Provide the (x, y) coordinate of the cell's center where the given text is located.  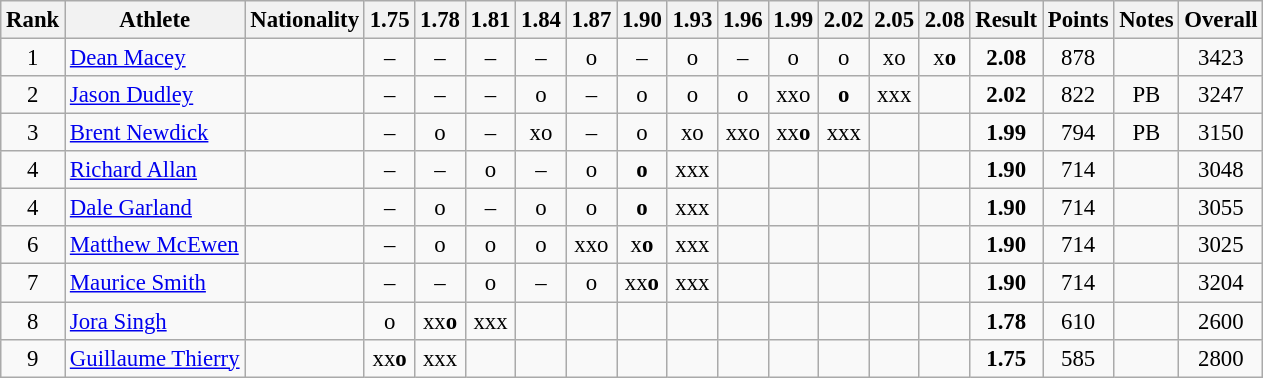
1.93 (692, 20)
3 (33, 133)
Notes (1146, 20)
Result (1006, 20)
3025 (1221, 245)
3055 (1221, 208)
Jora Singh (155, 321)
1 (33, 58)
Matthew McEwen (155, 245)
Maurice Smith (155, 283)
3204 (1221, 283)
Guillaume Thierry (155, 358)
Points (1078, 20)
610 (1078, 321)
6 (33, 245)
2800 (1221, 358)
2.05 (894, 20)
3247 (1221, 95)
Athlete (155, 20)
1.96 (743, 20)
Dean Macey (155, 58)
794 (1078, 133)
2 (33, 95)
Richard Allan (155, 170)
9 (33, 358)
1.87 (591, 20)
Overall (1221, 20)
585 (1078, 358)
822 (1078, 95)
Nationality (304, 20)
Rank (33, 20)
7 (33, 283)
2600 (1221, 321)
1.84 (541, 20)
Brent Newdick (155, 133)
Jason Dudley (155, 95)
8 (33, 321)
3048 (1221, 170)
3150 (1221, 133)
878 (1078, 58)
1.81 (490, 20)
Dale Garland (155, 208)
3423 (1221, 58)
